Search for the cell housing the specified text and yield its (x, y) center coordinate. 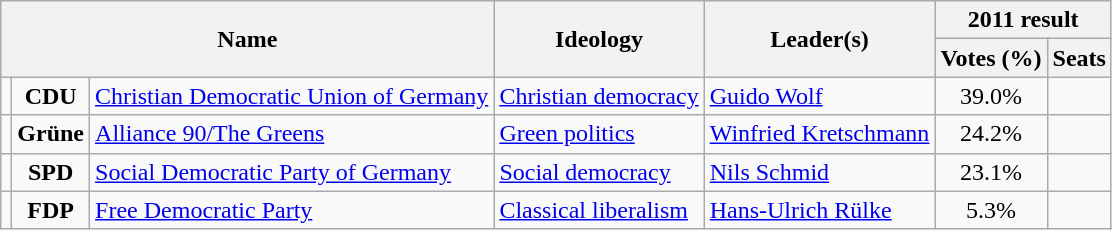
5.3% (991, 210)
Christian Democratic Union of Germany (292, 96)
39.0% (991, 96)
Hans-Ulrich Rülke (820, 210)
Votes (%) (991, 58)
Free Democratic Party (292, 210)
Name (248, 39)
Social Democratic Party of Germany (292, 172)
Christian democracy (599, 96)
Classical liberalism (599, 210)
Guido Wolf (820, 96)
SPD (51, 172)
Social democracy (599, 172)
Seats (1079, 58)
Green politics (599, 134)
24.2% (991, 134)
Winfried Kretschmann (820, 134)
2011 result (1024, 20)
23.1% (991, 172)
Leader(s) (820, 39)
CDU (51, 96)
Grüne (51, 134)
Ideology (599, 39)
Alliance 90/The Greens (292, 134)
Nils Schmid (820, 172)
FDP (51, 210)
